From the cell containing the given text, extract its center point as (X, Y) coordinate. 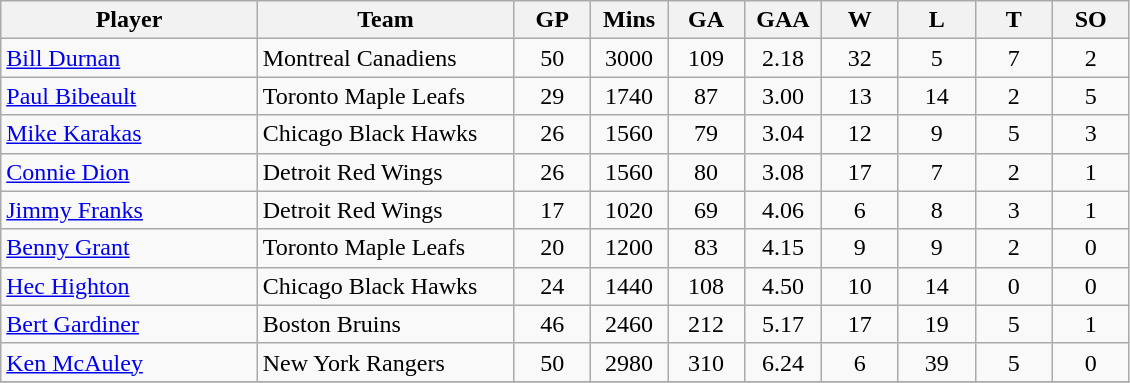
L (936, 20)
2980 (630, 362)
1200 (630, 248)
10 (860, 286)
108 (706, 286)
20 (552, 248)
Bill Durnan (129, 58)
Benny Grant (129, 248)
Ken McAuley (129, 362)
6.24 (782, 362)
32 (860, 58)
3.00 (782, 96)
83 (706, 248)
212 (706, 324)
69 (706, 210)
87 (706, 96)
Hec Highton (129, 286)
46 (552, 324)
W (860, 20)
80 (706, 172)
Mins (630, 20)
New York Rangers (385, 362)
29 (552, 96)
24 (552, 286)
109 (706, 58)
3.08 (782, 172)
13 (860, 96)
3000 (630, 58)
Mike Karakas (129, 134)
12 (860, 134)
8 (936, 210)
19 (936, 324)
SO (1090, 20)
GAA (782, 20)
Connie Dion (129, 172)
4.15 (782, 248)
GA (706, 20)
1740 (630, 96)
5.17 (782, 324)
39 (936, 362)
2460 (630, 324)
Boston Bruins (385, 324)
T (1014, 20)
Team (385, 20)
Montreal Canadiens (385, 58)
GP (552, 20)
310 (706, 362)
Paul Bibeault (129, 96)
2.18 (782, 58)
1020 (630, 210)
1440 (630, 286)
3.04 (782, 134)
Bert Gardiner (129, 324)
79 (706, 134)
Player (129, 20)
4.50 (782, 286)
4.06 (782, 210)
Jimmy Franks (129, 210)
